For the text-containing cell, return its midpoint in (X, Y) coordinate format. 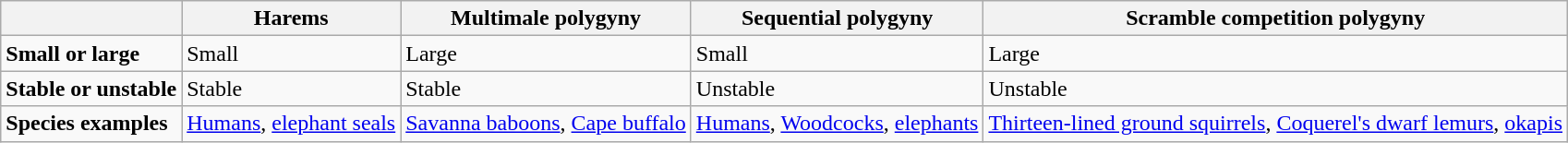
Multimale polygyny (547, 18)
Harems (292, 18)
Species examples (91, 124)
Thirteen-lined ground squirrels, Coquerel's dwarf lemurs, okapis (1276, 124)
Stable or unstable (91, 89)
Savanna baboons, Cape buffalo (547, 124)
Humans, elephant seals (292, 124)
Scramble competition polygyny (1276, 18)
Humans, Woodcocks, elephants (837, 124)
Small or large (91, 54)
Sequential polygyny (837, 18)
